Capture the cell that displays the provided text and extract its [X, Y] central coordinate. 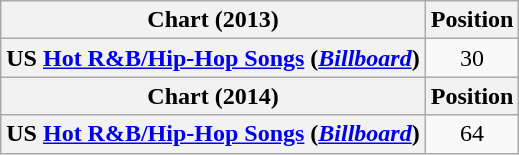
64 [472, 134]
Chart (2013) [213, 20]
Chart (2014) [213, 96]
30 [472, 58]
